For the text-containing cell, return its midpoint in [X, Y] coordinate format. 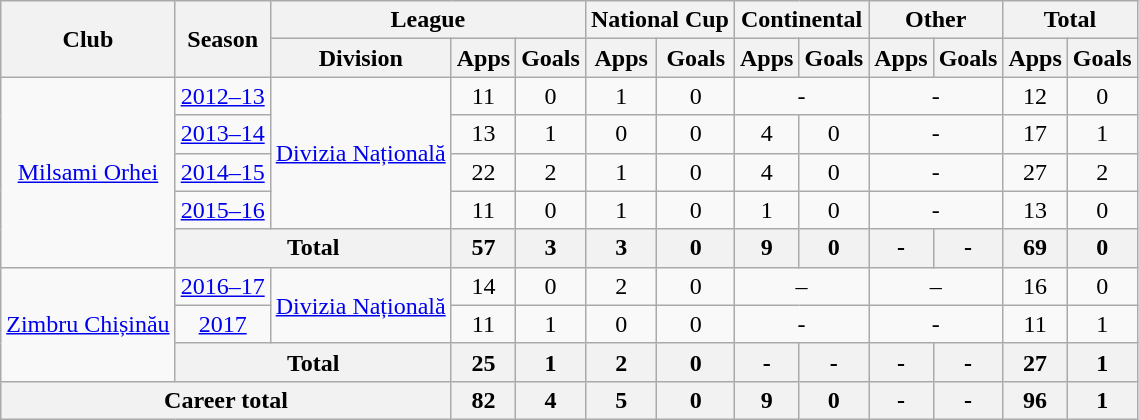
Club [88, 39]
2017 [222, 324]
2014–15 [222, 172]
Other [936, 20]
12 [1035, 96]
2016–17 [222, 286]
Continental [802, 20]
Season [222, 39]
22 [483, 172]
Career total [226, 400]
17 [1035, 134]
16 [1035, 286]
2013–14 [222, 134]
5 [621, 400]
25 [483, 362]
96 [1035, 400]
National Cup [660, 20]
Milsami Orhei [88, 172]
69 [1035, 248]
League [428, 20]
14 [483, 286]
2015–16 [222, 210]
82 [483, 400]
Division [360, 58]
2012–13 [222, 96]
57 [483, 248]
Zimbru Chișinău [88, 324]
